Locate the cell with the specified text and output its (X, Y) center coordinate. 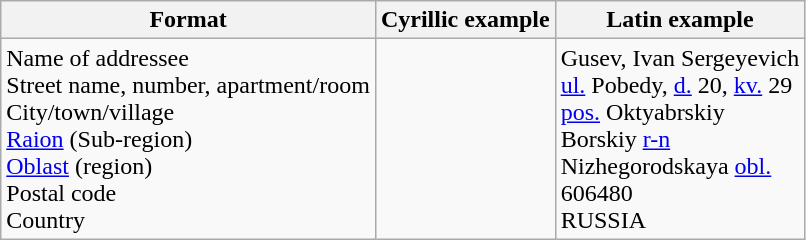
Format (188, 20)
Cyrillic example (465, 20)
Gusev, Ivan Sergeyevichul. Pobedy, d. 20, kv. 29pos. OktyabrskiyBorskiy r-nNizhegorodskaya obl.606480RUSSIA (680, 139)
Latin example (680, 20)
Name of addresseeStreet name, number, apartment/roomCity/town/villageRaion (Sub-region)Oblast (region)Postal codeCountry (188, 139)
